Capture the cell that displays the provided text and extract its (x, y) central coordinate. 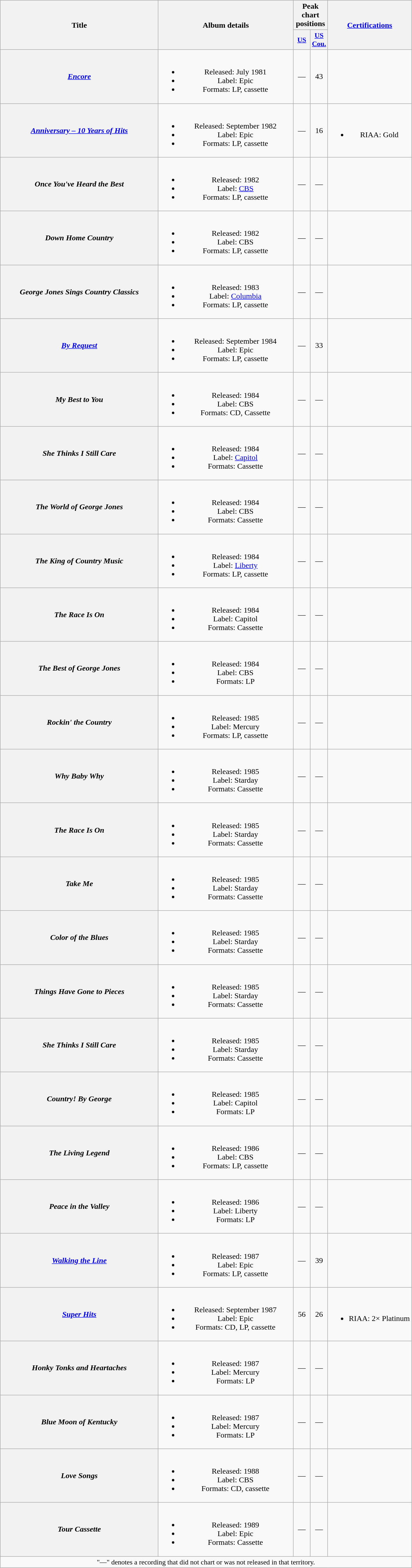
Encore (79, 77)
George Jones Sings Country Classics (79, 292)
16 (319, 130)
Color of the Blues (79, 937)
Walking the Line (79, 1260)
RIAA: Gold (370, 130)
RIAA: 2× Platinum (370, 1314)
Take Me (79, 884)
Released: 1985Label: MercuryFormats: LP, cassette (226, 722)
Peak chart positions (310, 15)
43 (319, 77)
USCou. (319, 40)
Released: July 1981Label: EpicFormats: LP, cassette (226, 77)
Released: 1984Label: CBSFormats: LP (226, 669)
By Request (79, 345)
Tour Cassette (79, 1529)
Anniversary – 10 Years of Hits (79, 130)
Released: 1988Label: CBSFormats: CD, cassette (226, 1476)
26 (319, 1314)
Released: September 1982Label: EpicFormats: LP, cassette (226, 130)
39 (319, 1260)
Album details (226, 25)
Things Have Gone to Pieces (79, 991)
Released: 1986Label: CBSFormats: LP, cassette (226, 1152)
Released: 1984Label: LibertyFormats: LP, cassette (226, 561)
Released: 1987Label: EpicFormats: LP, cassette (226, 1260)
Country! By George (79, 1099)
Honky Tonks and Heartaches (79, 1368)
Released: 1985Label: CapitolFormats: LP (226, 1099)
Released: September 1984Label: EpicFormats: LP, cassette (226, 345)
Certifications (370, 25)
US (302, 40)
The King of Country Music (79, 561)
The Living Legend (79, 1152)
Title (79, 25)
Why Baby Why (79, 776)
Blue Moon of Kentucky (79, 1422)
Love Songs (79, 1476)
Rockin' the Country (79, 722)
The Best of George Jones (79, 669)
The World of George Jones (79, 507)
Released: 1983Label: ColumbiaFormats: LP, cassette (226, 292)
Released: 1984Label: CBSFormats: Cassette (226, 507)
33 (319, 345)
Once You've Heard the Best (79, 184)
Released: September 1987Label: EpicFormats: CD, LP, cassette (226, 1314)
Released: 1984Label: CBSFormats: CD, Cassette (226, 399)
Super Hits (79, 1314)
My Best to You (79, 399)
Released: 1986Label: LibertyFormats: LP (226, 1207)
Down Home Country (79, 238)
"—" denotes a recording that did not chart or was not released in that territory. (206, 1562)
Released: 1989Label: EpicFormats: Cassette (226, 1529)
56 (302, 1314)
Peace in the Valley (79, 1207)
